Pinpoint the cell where the given text exists, returning its (x, y) midpoint coordinate. 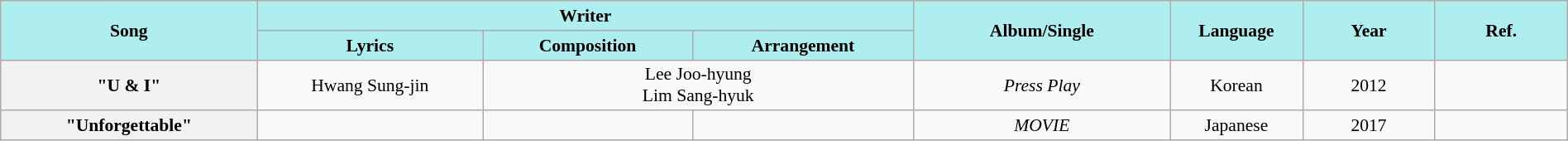
2017 (1369, 125)
Lyrics (370, 45)
Lee Joo-hyungLim Sang-hyuk (698, 85)
Arrangement (803, 45)
Language (1236, 30)
2012 (1369, 85)
Japanese (1236, 125)
Korean (1236, 85)
Writer (586, 16)
Album/Single (1042, 30)
Year (1369, 30)
MOVIE (1042, 125)
Song (129, 30)
"Unforgettable" (129, 125)
"U & I" (129, 85)
Composition (587, 45)
Press Play (1042, 85)
Ref. (1501, 30)
Hwang Sung-jin (370, 85)
